Capture the cell that displays the provided text and extract its [X, Y] central coordinate. 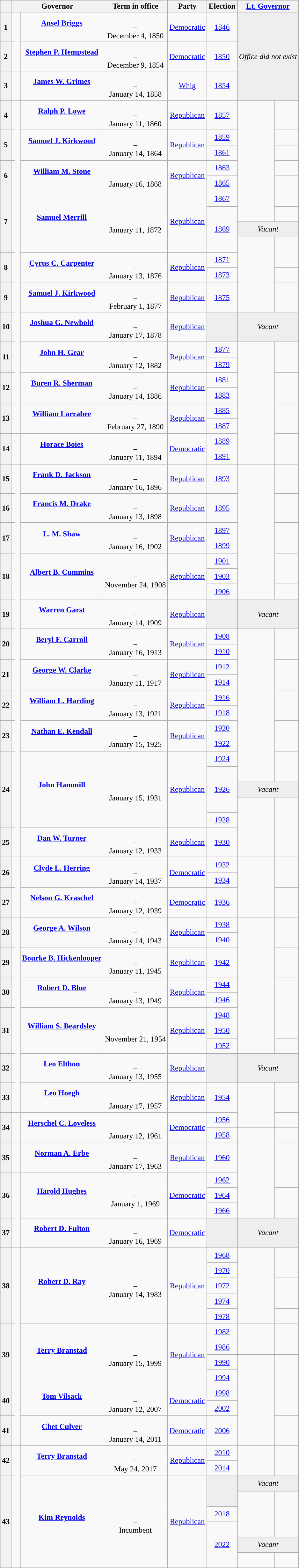
37 [6, 1233]
–January 16, 1969 [135, 1233]
Election [222, 6]
L. M. Shaw [62, 538]
Governor [57, 6]
9 [6, 298]
40 [6, 1401]
–January 16, 1913 [135, 644]
7 [6, 222]
29 [6, 962]
1952 [222, 1046]
1970 [222, 1270]
–January 17, 1963 [135, 1158]
32 [6, 1068]
1938 [222, 925]
2006 [222, 1431]
1922 [222, 743]
Leo Hoegh [62, 1098]
4 [6, 115]
2022 [222, 1545]
1854 [222, 86]
–January 13, 1949 [135, 992]
–January 11, 1894 [135, 449]
William M. Stone [62, 176]
28 [6, 932]
Beryl F. Carroll [62, 644]
Term in office [135, 6]
–January 12, 1961 [135, 1128]
30 [6, 992]
23 [6, 736]
1930 [222, 842]
1883 [222, 395]
14 [6, 449]
–January 13, 1921 [135, 705]
1879 [222, 364]
1964 [222, 1195]
21 [6, 674]
1968 [222, 1255]
18 [6, 576]
–January 11, 1860 [135, 115]
1914 [222, 682]
1869 [222, 229]
1918 [222, 713]
1887 [222, 426]
1897 [222, 530]
Cyrus C. Carpenter [62, 268]
–January 15, 1999 [135, 1355]
Dan W. Turner [62, 842]
1871 [222, 260]
Samuel Merrill [62, 222]
Lt. Governor [268, 6]
24 [6, 789]
George A. Wilson [62, 932]
–December 4, 1850 [135, 27]
1954 [222, 1098]
Ralph P. Lowe [62, 115]
Ansel Briggs [62, 27]
8 [6, 268]
17 [6, 538]
–January 13, 1898 [135, 508]
1912 [222, 667]
1873 [222, 275]
43 [6, 1522]
3 [6, 86]
–January 14, 1983 [135, 1286]
27 [6, 902]
–January 14, 1886 [135, 387]
38 [6, 1286]
Horace Boies [62, 449]
Clyde L. Herring [62, 872]
–February 27, 1890 [135, 418]
Harold Hughes [62, 1195]
–February 1, 1877 [135, 298]
1903 [222, 576]
26 [6, 872]
–January 11, 1872 [135, 222]
William Larrabee [62, 418]
1857 [222, 115]
Herschel C. Loveless [62, 1128]
–January 14, 2011 [135, 1431]
–January 11, 1945 [135, 962]
Whig [187, 86]
1863 [222, 168]
39 [6, 1355]
Norman A. Erbe [62, 1158]
2002 [222, 1408]
1972 [222, 1286]
1978 [222, 1316]
1920 [222, 728]
1901 [222, 561]
33 [6, 1098]
20 [6, 644]
Stephen P. Hempstead [62, 56]
1948 [222, 1015]
Robert D. Fulton [62, 1233]
–January 14, 1858 [135, 86]
1895 [222, 508]
–January 13, 1955 [135, 1068]
1 [6, 27]
Party [187, 6]
–January 13, 1876 [135, 268]
–January 12, 1882 [135, 357]
–January 11, 1917 [135, 674]
12 [6, 387]
1926 [222, 789]
34 [6, 1128]
1944 [222, 985]
John Hammill [62, 789]
–Incumbent [135, 1522]
1928 [222, 820]
1990 [222, 1362]
Buren R. Sherman [62, 387]
1893 [222, 479]
31 [6, 1031]
–January 12, 1933 [135, 842]
–January 12, 2007 [135, 1401]
1982 [222, 1332]
13 [6, 418]
2014 [222, 1468]
2018 [222, 1514]
Kim Reynolds [62, 1522]
1956 [222, 1120]
1906 [222, 592]
1960 [222, 1158]
–January 16, 1896 [135, 479]
1966 [222, 1211]
10 [6, 327]
–January 14, 1937 [135, 872]
John H. Gear [62, 357]
42 [6, 1461]
James W. Grimes [62, 86]
–January 16, 1868 [135, 176]
William L. Harding [62, 705]
Nathan E. Kendall [62, 736]
Robert D. Ray [62, 1286]
1908 [222, 636]
Chet Culver [62, 1431]
1889 [222, 441]
–November 24, 1908 [135, 576]
2 [6, 56]
1861 [222, 153]
5 [6, 145]
1936 [222, 902]
–January 16, 1902 [135, 538]
1950 [222, 1031]
1846 [222, 27]
Warren Garst [62, 614]
Office did not exist [268, 56]
Bourke B. Hickenlooper [62, 962]
1885 [222, 410]
41 [6, 1431]
–January 14, 1909 [135, 614]
1998 [222, 1393]
William S. Beardsley [62, 1031]
1962 [222, 1180]
1924 [222, 759]
1986 [222, 1347]
–January 15, 1925 [135, 736]
1916 [222, 697]
1859 [222, 137]
19 [6, 614]
Frank D. Jackson [62, 479]
–January 15, 1931 [135, 789]
22 [6, 705]
Tom Vilsack [62, 1401]
1899 [222, 546]
Francis M. Drake [62, 508]
36 [6, 1195]
1994 [222, 1378]
1974 [222, 1301]
1946 [222, 1000]
–January 14, 1864 [135, 145]
Nelson G. Kraschel [62, 902]
25 [6, 842]
–May 24, 2017 [135, 1461]
Leo Elthon [62, 1068]
1934 [222, 880]
1877 [222, 349]
1891 [222, 456]
–December 9, 1854 [135, 56]
35 [6, 1158]
16 [6, 508]
2010 [222, 1453]
1910 [222, 651]
1850 [222, 56]
–November 21, 1954 [135, 1031]
1867 [222, 199]
–January 17, 1878 [135, 327]
1940 [222, 940]
1881 [222, 380]
1865 [222, 183]
–January 1, 1969 [135, 1195]
1942 [222, 962]
1932 [222, 865]
Albert B. Cummins [62, 576]
–January 12, 1939 [135, 902]
–January 14, 1943 [135, 932]
11 [6, 357]
Robert D. Blue [62, 992]
15 [6, 479]
Joshua G. Newbold [62, 327]
1875 [222, 298]
6 [6, 176]
George W. Clarke [62, 674]
1958 [222, 1135]
–January 17, 1957 [135, 1098]
